For the text-containing cell, return its midpoint in [X, Y] coordinate format. 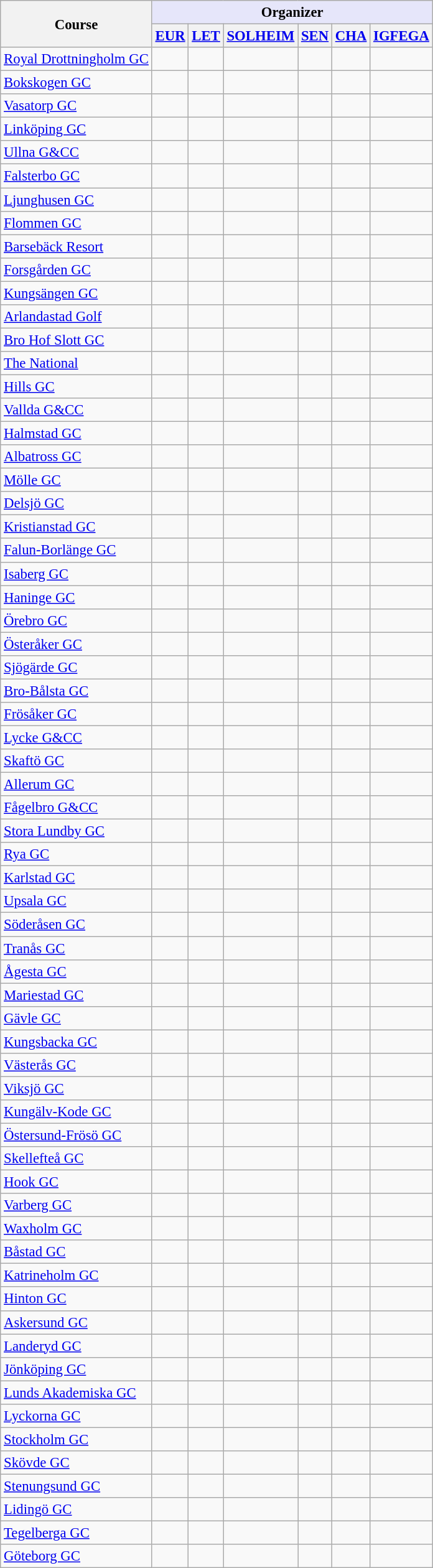
Lycke G&CC [76, 737]
Falsterbo GC [76, 176]
Bokskogen GC [76, 83]
Ljunghusen GC [76, 200]
Organizer [292, 12]
Ågesta GC [76, 971]
Kristianstad GC [76, 527]
Delsjö GC [76, 503]
Skaftö GC [76, 761]
Bro Hof Slott GC [76, 340]
Falun-Borlänge GC [76, 551]
Tegelberga GC [76, 1533]
Viksjö GC [76, 1088]
Hinton GC [76, 1299]
Bro-Bålsta GC [76, 691]
Varberg GC [76, 1205]
Österåker GC [76, 644]
Mariestad GC [76, 995]
Lyckorna GC [76, 1416]
Västerås GC [76, 1065]
Barsebäck Resort [76, 246]
Sjögärde GC [76, 668]
Kungsbacka GC [76, 1042]
Hills GC [76, 386]
Båstad GC [76, 1252]
Askersund GC [76, 1322]
Royal Drottningholm GC [76, 59]
Kungsängen GC [76, 293]
Söderåsen GC [76, 925]
Landeryd GC [76, 1346]
LET [206, 36]
Skellefteå GC [76, 1159]
Lidingö GC [76, 1510]
Stockholm GC [76, 1439]
Halmstad GC [76, 434]
Frösåker GC [76, 714]
Karlstad GC [76, 878]
Hook GC [76, 1182]
Arlandastad Golf [76, 317]
Tranås GC [76, 948]
IGFEGA [401, 36]
Skövde GC [76, 1463]
Jönköping GC [76, 1369]
Vallda G&CC [76, 410]
Upsala GC [76, 902]
Flommen GC [76, 223]
Fågelbro G&CC [76, 808]
Allerum GC [76, 785]
Katrineholm GC [76, 1276]
Waxholm GC [76, 1229]
The National [76, 363]
Isaberg GC [76, 574]
SOLHEIM [260, 36]
Course [76, 24]
Rya GC [76, 854]
Örebro GC [76, 620]
Stora Lundby GC [76, 831]
EUR [170, 36]
SEN [315, 36]
Haninge GC [76, 597]
Östersund-Frösö GC [76, 1135]
Gävle GC [76, 1018]
Forsgården GC [76, 269]
Kungälv-Kode GC [76, 1112]
Albatross GC [76, 457]
Ullna G&CC [76, 152]
CHA [351, 36]
Stenungsund GC [76, 1486]
Göteborg GC [76, 1556]
Linköping GC [76, 129]
Lunds Akademiska GC [76, 1393]
Vasatorp GC [76, 106]
Mölle GC [76, 480]
